Search for the cell housing the specified text and yield its [X, Y] center coordinate. 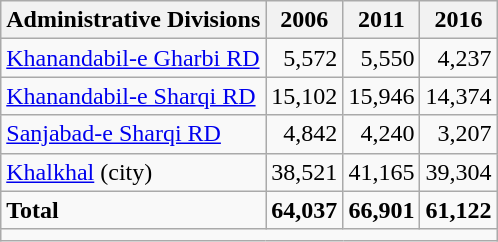
66,901 [382, 210]
4,842 [304, 134]
64,037 [304, 210]
15,102 [304, 96]
Khanandabil-e Sharqi RD [134, 96]
14,374 [458, 96]
61,122 [458, 210]
Khanandabil-e Gharbi RD [134, 58]
2011 [382, 20]
2016 [458, 20]
Khalkhal (city) [134, 172]
Total [134, 210]
41,165 [382, 172]
3,207 [458, 134]
15,946 [382, 96]
38,521 [304, 172]
4,240 [382, 134]
5,550 [382, 58]
Administrative Divisions [134, 20]
39,304 [458, 172]
Sanjabad-e Sharqi RD [134, 134]
5,572 [304, 58]
4,237 [458, 58]
2006 [304, 20]
